For the text-containing cell, return its midpoint in [x, y] coordinate format. 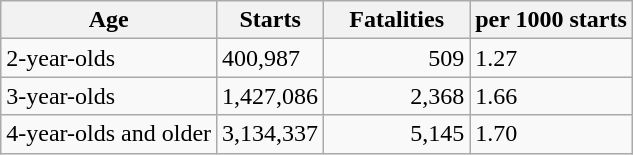
3-year-olds [109, 96]
400,987 [270, 58]
5,145 [397, 134]
4-year-olds and older [109, 134]
per 1000 starts [552, 20]
1,427,086 [270, 96]
1.27 [552, 58]
2,368 [397, 96]
1.66 [552, 96]
Starts [270, 20]
Fatalities [397, 20]
1.70 [552, 134]
509 [397, 58]
Age [109, 20]
3,134,337 [270, 134]
2-year-olds [109, 58]
